Pinpoint the cell where the given text exists, returning its [X, Y] midpoint coordinate. 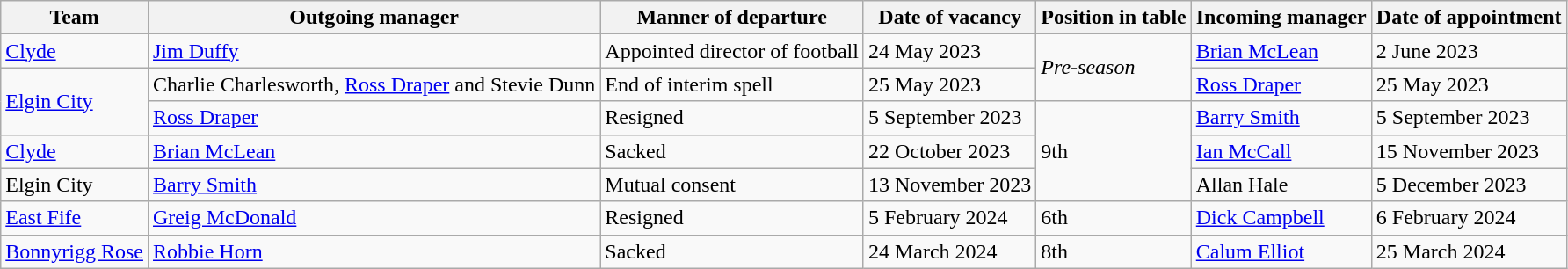
Ian McCall [1281, 151]
Calum Elliot [1281, 251]
East Fife [75, 218]
Outgoing manager [374, 18]
Mutual consent [732, 185]
Appointed director of football [732, 51]
8th [1114, 251]
Charlie Charlesworth, Ross Draper and Stevie Dunn [374, 84]
9th [1114, 151]
Bonnyrigg Rose [75, 251]
Date of vacancy [949, 18]
Jim Duffy [374, 51]
24 March 2024 [949, 251]
6 February 2024 [1469, 218]
Manner of departure [732, 18]
25 March 2024 [1469, 251]
2 June 2023 [1469, 51]
Team [75, 18]
5 December 2023 [1469, 185]
22 October 2023 [949, 151]
Allan Hale [1281, 185]
Position in table [1114, 18]
13 November 2023 [949, 185]
Robbie Horn [374, 251]
End of interim spell [732, 84]
Date of appointment [1469, 18]
Dick Campbell [1281, 218]
Greig McDonald [374, 218]
5 February 2024 [949, 218]
Incoming manager [1281, 18]
24 May 2023 [949, 51]
15 November 2023 [1469, 151]
6th [1114, 218]
Pre-season [1114, 68]
